Pinpoint the cell where the given text exists, returning its (x, y) midpoint coordinate. 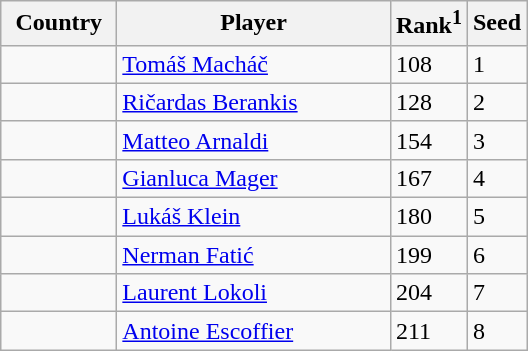
Antoine Escoffier (254, 331)
5 (496, 217)
Tomáš Macháč (254, 64)
Player (254, 24)
167 (428, 178)
2 (496, 102)
6 (496, 255)
4 (496, 178)
Nerman Fatić (254, 255)
Gianluca Mager (254, 178)
128 (428, 102)
Country (59, 24)
Laurent Lokoli (254, 293)
8 (496, 331)
Ričardas Berankis (254, 102)
7 (496, 293)
Lukáš Klein (254, 217)
154 (428, 140)
Matteo Arnaldi (254, 140)
Seed (496, 24)
204 (428, 293)
211 (428, 331)
108 (428, 64)
Rank1 (428, 24)
180 (428, 217)
3 (496, 140)
1 (496, 64)
199 (428, 255)
